Extract the (X, Y) coordinate from the center of the cell holding the provided text.  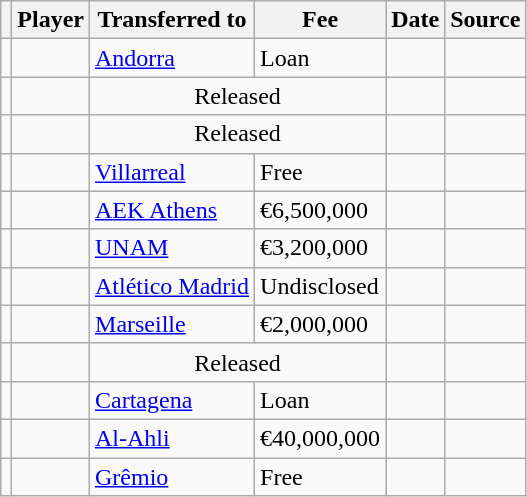
Grêmio (172, 477)
UNAM (172, 248)
€40,000,000 (320, 438)
Transferred to (172, 20)
Andorra (172, 58)
AEK Athens (172, 210)
€3,200,000 (320, 248)
Villarreal (172, 172)
Player (51, 20)
Date (416, 20)
Marseille (172, 324)
€6,500,000 (320, 210)
Cartagena (172, 400)
Source (486, 20)
Al-Ahli (172, 438)
Fee (320, 20)
Atlético Madrid (172, 286)
€2,000,000 (320, 324)
Undisclosed (320, 286)
